For the text-containing cell, return its midpoint in (x, y) coordinate format. 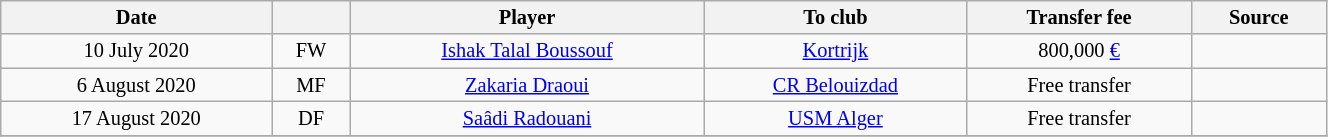
Kortrijk (836, 51)
Saâdi Radouani (527, 118)
Date (136, 17)
Ishak Talal Boussouf (527, 51)
To club (836, 17)
Zakaria Draoui (527, 85)
DF (312, 118)
10 July 2020 (136, 51)
17 August 2020 (136, 118)
Transfer fee (1079, 17)
Source (1258, 17)
CR Belouizdad (836, 85)
FW (312, 51)
MF (312, 85)
USM Alger (836, 118)
6 August 2020 (136, 85)
800,000 € (1079, 51)
Player (527, 17)
